Identify which cell holds the provided text, then report its (x, y) central coordinate. 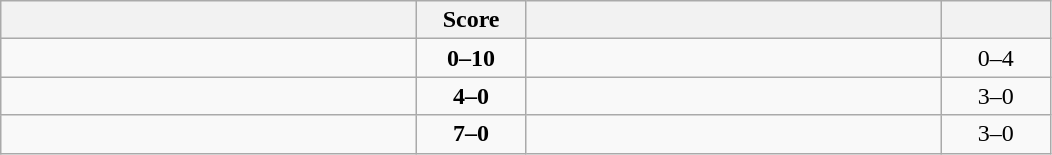
0–10 (472, 58)
Score (472, 20)
0–4 (996, 58)
4–0 (472, 96)
7–0 (472, 134)
